Pinpoint the cell where the given text exists, returning its [X, Y] midpoint coordinate. 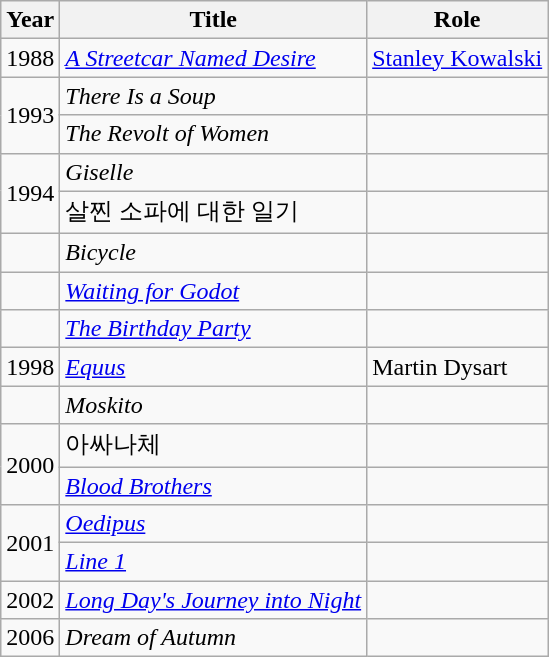
Giselle [214, 172]
There Is a Soup [214, 96]
2000 [30, 464]
Role [458, 20]
Year [30, 20]
1988 [30, 58]
2001 [30, 543]
Long Day's Journey into Night [214, 600]
Line 1 [214, 562]
1994 [30, 194]
Equus [214, 367]
2006 [30, 638]
Dream of Autumn [214, 638]
Waiting for Godot [214, 291]
Blood Brothers [214, 485]
A Streetcar Named Desire [214, 58]
The Birthday Party [214, 329]
1998 [30, 367]
아싸나체 [214, 446]
1993 [30, 115]
The Revolt of Women [214, 134]
Martin Dysart [458, 367]
Moskito [214, 405]
Title [214, 20]
살찐 소파에 대한 일기 [214, 212]
Stanley Kowalski [458, 58]
Oedipus [214, 524]
Bicycle [214, 253]
2002 [30, 600]
